Return (X, Y) of the center of cell containing provided text 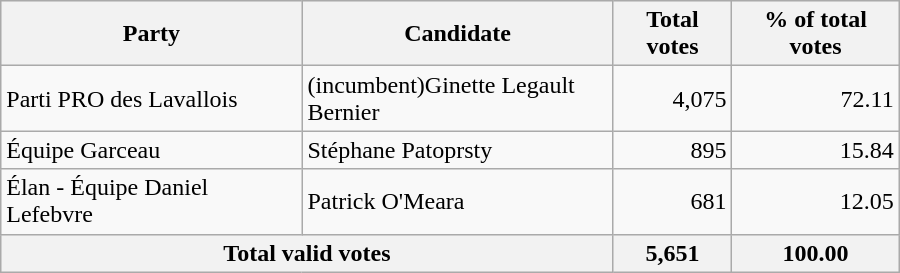
Patrick O'Meara (458, 202)
(incumbent)Ginette Legault Bernier (458, 98)
12.05 (816, 202)
Équipe Garceau (152, 150)
Stéphane Patoprsty (458, 150)
Total votes (672, 34)
72.11 (816, 98)
100.00 (816, 253)
Parti PRO des Lavallois (152, 98)
4,075 (672, 98)
15.84 (816, 150)
% of total votes (816, 34)
895 (672, 150)
5,651 (672, 253)
Élan - Équipe Daniel Lefebvre (152, 202)
Total valid votes (307, 253)
Party (152, 34)
Candidate (458, 34)
681 (672, 202)
